Output the [x, y] coordinate of the center of the cell containing the given text.  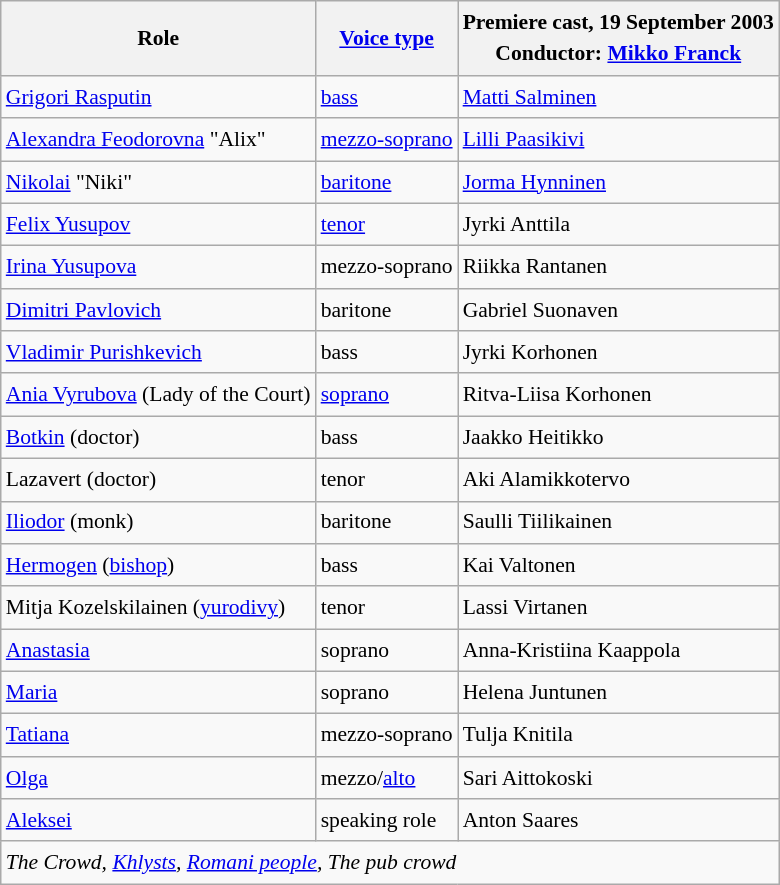
Anastasia [158, 650]
Alexandra Feodorovna "Alix" [158, 140]
mezzo/alto [387, 778]
Helena Juntunen [618, 694]
Botkin (doctor) [158, 438]
Jaakko Heitikko [618, 438]
Aki Alamikkotervo [618, 480]
Role [158, 38]
Gabriel Suonaven [618, 310]
Nikolai "Niki" [158, 182]
Maria [158, 694]
Matti Salminen [618, 98]
Sari Aittokoski [618, 778]
Anna-Kristiina Kaappola [618, 650]
Premiere cast, 19 September 2003Conductor: Mikko Franck [618, 38]
The Crowd, Khlysts, Romani people, The pub crowd [390, 864]
Jorma Hynninen [618, 182]
Lassi Virtanen [618, 608]
Felix Yusupov [158, 226]
Anton Saares [618, 820]
Ritva-Liisa Korhonen [618, 396]
Lilli Paasikivi [618, 140]
Iliodor (monk) [158, 522]
Olga [158, 778]
Tulja Knitila [618, 736]
Grigori Rasputin [158, 98]
Lazavert (doctor) [158, 480]
Riikka Rantanen [618, 268]
Ania Vyrubova (Lady of the Court) [158, 396]
Mitja Kozelskilainen (yurodivy) [158, 608]
Aleksei [158, 820]
Jyrki Korhonen [618, 352]
Irina Yusupova [158, 268]
speaking role [387, 820]
Saulli Tiilikainen [618, 522]
Dimitri Pavlovich [158, 310]
Tatiana [158, 736]
Hermogen (bishop) [158, 566]
Voice type [387, 38]
Jyrki Anttila [618, 226]
Vladimir Purishkevich [158, 352]
Kai Valtonen [618, 566]
